Determine the [X, Y] coordinate at the center of the cell enclosing the given text.  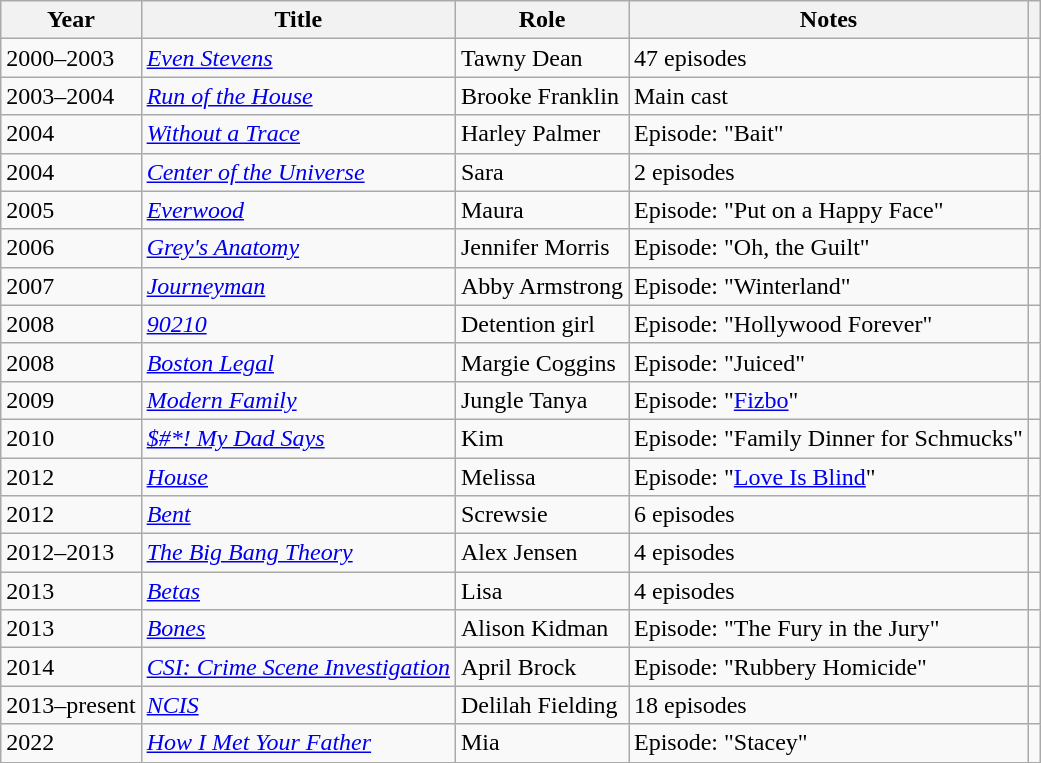
Maura [542, 210]
Screwsie [542, 515]
2014 [71, 667]
Lisa [542, 591]
Delilah Fielding [542, 705]
Episode: "Hollywood Forever" [828, 324]
Episode: "Stacey" [828, 743]
Center of the Universe [298, 172]
Episode: "Put on a Happy Face" [828, 210]
2022 [71, 743]
Alison Kidman [542, 629]
Title [298, 20]
2 episodes [828, 172]
18 episodes [828, 705]
Episode: "Oh, the Guilt" [828, 248]
Jennifer Morris [542, 248]
2013–present [71, 705]
2012–2013 [71, 553]
Notes [828, 20]
Kim [542, 438]
Abby Armstrong [542, 286]
Jungle Tanya [542, 400]
NCIS [298, 705]
6 episodes [828, 515]
Betas [298, 591]
47 episodes [828, 58]
Episode: "The Fury in the Jury" [828, 629]
Everwood [298, 210]
Mia [542, 743]
Alex Jensen [542, 553]
2005 [71, 210]
Main cast [828, 96]
2000–2003 [71, 58]
How I Met Your Father [298, 743]
Modern Family [298, 400]
Grey's Anatomy [298, 248]
Episode: "Bait" [828, 134]
2006 [71, 248]
Episode: "Juiced" [828, 362]
Episode: "Family Dinner for Schmucks" [828, 438]
April Brock [542, 667]
Harley Palmer [542, 134]
Brooke Franklin [542, 96]
Year [71, 20]
Even Stevens [298, 58]
Episode: "Rubbery Homicide" [828, 667]
Run of the House [298, 96]
2010 [71, 438]
Episode: "Fizbo" [828, 400]
Journeyman [298, 286]
House [298, 477]
Boston Legal [298, 362]
Episode: "Winterland" [828, 286]
Episode: "Love Is Blind" [828, 477]
CSI: Crime Scene Investigation [298, 667]
Without a Trace [298, 134]
Melissa [542, 477]
Bent [298, 515]
Role [542, 20]
2003–2004 [71, 96]
$#*! My Dad Says [298, 438]
The Big Bang Theory [298, 553]
90210 [298, 324]
Tawny Dean [542, 58]
Detention girl [542, 324]
Sara [542, 172]
2007 [71, 286]
2009 [71, 400]
Bones [298, 629]
Margie Coggins [542, 362]
